Locate the cell with the specified text and output its (X, Y) center coordinate. 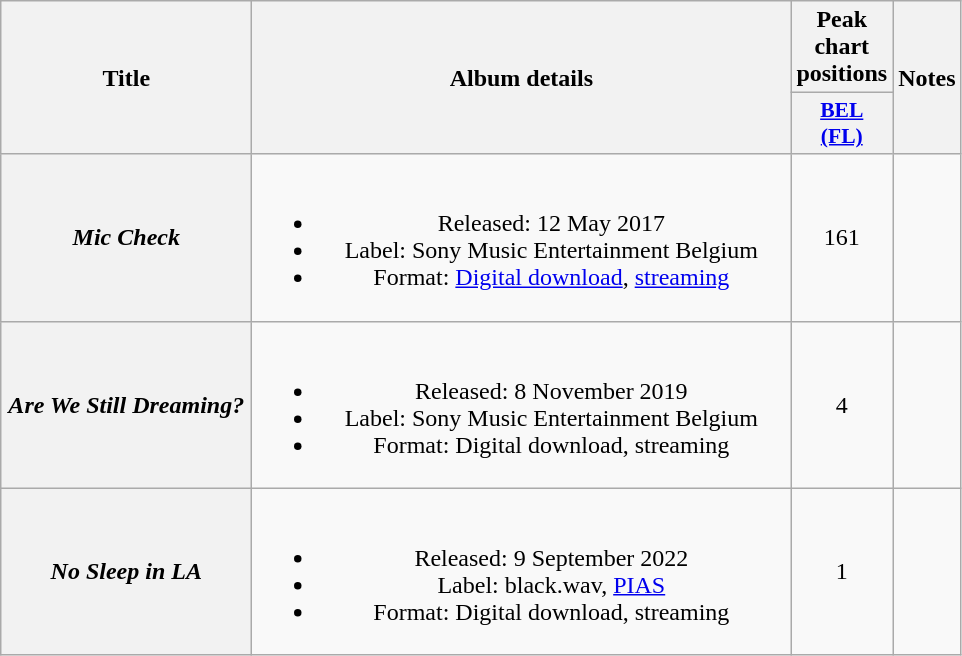
Album details (522, 78)
4 (842, 404)
Are We Still Dreaming? (126, 404)
BEL(FL) (842, 124)
Released: 8 November 2019Label: Sony Music Entertainment BelgiumFormat: Digital download, streaming (522, 404)
Title (126, 78)
Notes (927, 78)
1 (842, 572)
161 (842, 238)
Peak chart positions (842, 47)
Mic Check (126, 238)
Released: 12 May 2017Label: Sony Music Entertainment BelgiumFormat: Digital download, streaming (522, 238)
Released: 9 September 2022Label: black.wav, PIASFormat: Digital download, streaming (522, 572)
No Sleep in LA (126, 572)
